Locate the cell with the specified text and output its [x, y] center coordinate. 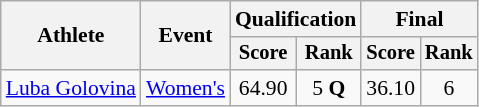
Final [419, 19]
5 Q [328, 88]
Luba Golovina [71, 88]
6 [449, 88]
Qualification [296, 19]
36.10 [390, 88]
Event [186, 36]
Athlete [71, 36]
Women's [186, 88]
64.90 [263, 88]
